Pinpoint the cell where the given text exists, returning its [x, y] midpoint coordinate. 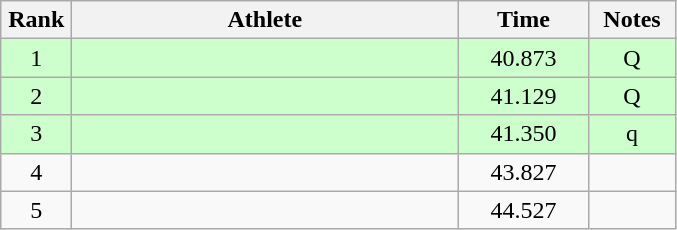
41.350 [524, 134]
43.827 [524, 172]
44.527 [524, 210]
4 [36, 172]
41.129 [524, 96]
1 [36, 58]
q [632, 134]
3 [36, 134]
5 [36, 210]
Time [524, 20]
2 [36, 96]
Notes [632, 20]
40.873 [524, 58]
Rank [36, 20]
Athlete [265, 20]
